For the text-containing cell, return its midpoint in [X, Y] coordinate format. 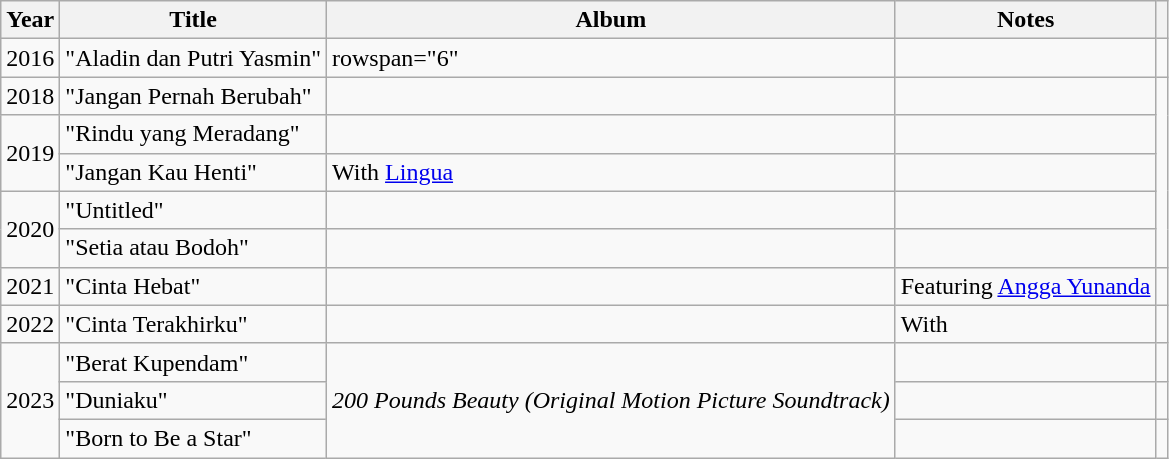
"Cinta Terakhirku" [194, 324]
Year [30, 20]
2023 [30, 400]
2018 [30, 96]
Album [610, 20]
Notes [1026, 20]
"Untitled" [194, 210]
"Duniaku" [194, 400]
With Lingua [610, 172]
2016 [30, 58]
2020 [30, 229]
"Cinta Hebat" [194, 286]
"Aladin dan Putri Yasmin" [194, 58]
With [1026, 324]
"Jangan Pernah Berubah" [194, 96]
Title [194, 20]
Featuring Angga Yunanda [1026, 286]
2022 [30, 324]
rowspan="6" [610, 58]
"Born to Be a Star" [194, 438]
2021 [30, 286]
200 Pounds Beauty (Original Motion Picture Soundtrack) [610, 400]
"Rindu yang Meradang" [194, 134]
"Jangan Kau Henti" [194, 172]
"Berat Kupendam" [194, 362]
"Setia atau Bodoh" [194, 248]
2019 [30, 153]
